Search for the cell housing the specified text and yield its (x, y) center coordinate. 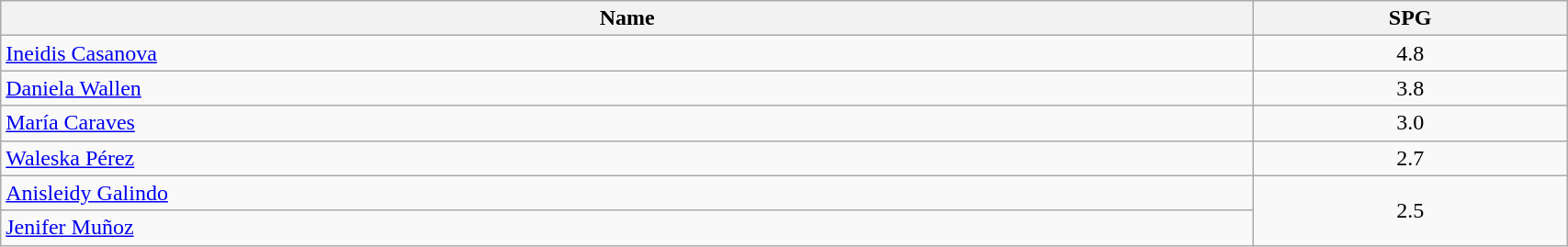
3.8 (1411, 88)
2.7 (1411, 158)
Waleska Pérez (627, 158)
SPG (1411, 18)
Jenifer Muñoz (627, 228)
Name (627, 18)
4.8 (1411, 53)
María Caraves (627, 123)
Anisleidy Galindo (627, 193)
Daniela Wallen (627, 88)
3.0 (1411, 123)
Ineidis Casanova (627, 53)
2.5 (1411, 210)
